Return the (X, Y) coordinate for the center point of the cell that contains the specified text.  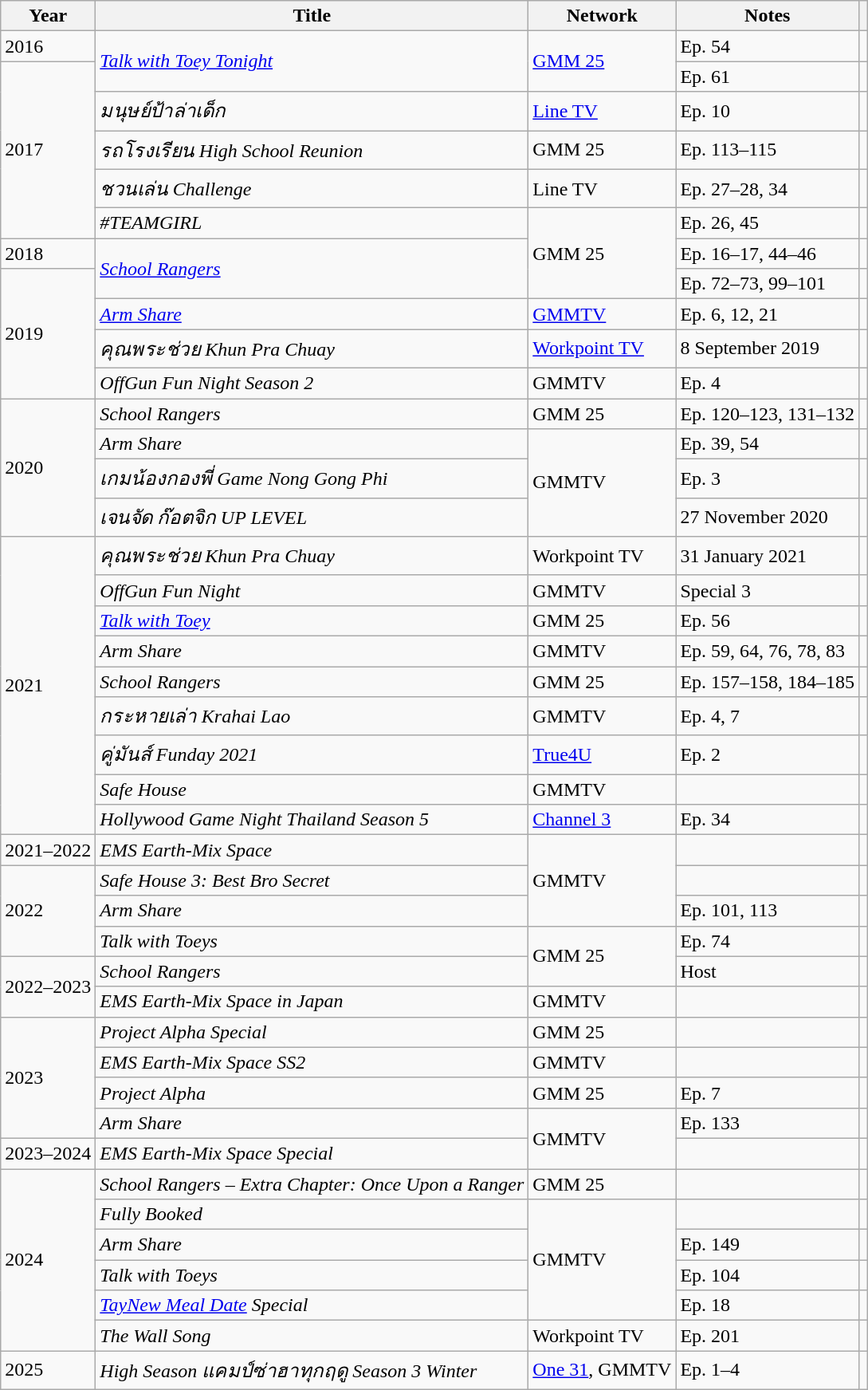
Ep. 72–73, 99–101 (768, 284)
High Season แคมป์ซ่าฮาทุกฤดู Season 3 Winter (312, 1370)
2025 (48, 1370)
OffGun Fun Night Season 2 (312, 383)
Ep. 54 (768, 46)
เกมน้องกองพี่ Game Nong Gong Phi (312, 478)
คู่มันส์ Funday 2021 (312, 754)
Title (312, 16)
Ep. 27–28, 34 (768, 188)
True4U (603, 754)
Talk with Toey (312, 620)
Ep. 61 (768, 77)
Ep. 157–158, 184–185 (768, 682)
EMS Earth-Mix Space Special (312, 1153)
27 November 2020 (768, 517)
Hollywood Game Night Thailand Season 5 (312, 820)
Safe House (312, 790)
2016 (48, 46)
Channel 3 (603, 820)
2023 (48, 1077)
EMS Earth-Mix Space in Japan (312, 1002)
OffGun Fun Night (312, 590)
EMS Earth-Mix Space (312, 850)
Year (48, 16)
Ep. 26, 45 (768, 223)
รถโรงเรียน High School Reunion (312, 150)
#TEAMGIRL (312, 223)
Project Alpha (312, 1093)
Notes (768, 16)
Ep. 59, 64, 76, 78, 83 (768, 651)
Ep. 201 (768, 1336)
Special 3 (768, 590)
Ep. 149 (768, 1245)
Ep. 101, 113 (768, 911)
Ep. 74 (768, 941)
2021–2022 (48, 850)
School Rangers – Extra Chapter: Once Upon a Ranger (312, 1184)
เจนจัด ก๊อตจิก UP LEVEL (312, 517)
2017 (48, 150)
กระหายเล่า Krahai Lao (312, 716)
31 January 2021 (768, 557)
EMS Earth-Mix Space SS2 (312, 1062)
2020 (48, 467)
มนุษย์ป้าล่าเด็ก (312, 112)
Ep. 34 (768, 820)
Ep. 2 (768, 754)
Ep. 6, 12, 21 (768, 314)
Ep. 56 (768, 620)
8 September 2019 (768, 349)
Ep. 4, 7 (768, 716)
2018 (48, 254)
2024 (48, 1260)
Ep. 39, 54 (768, 444)
Network (603, 16)
Project Alpha Special (312, 1032)
2022–2023 (48, 986)
2019 (48, 333)
Ep. 3 (768, 478)
Ep. 4 (768, 383)
Host (768, 971)
TayNew Meal Date Special (312, 1305)
Ep. 18 (768, 1305)
Talk with Toey Tonight (312, 61)
ชวนเล่น Challenge (312, 188)
Ep. 7 (768, 1093)
Ep. 133 (768, 1123)
Ep. 113–115 (768, 150)
Ep. 104 (768, 1275)
Fully Booked (312, 1215)
One 31, GMMTV (603, 1370)
Ep. 16–17, 44–46 (768, 254)
2021 (48, 686)
Ep. 10 (768, 112)
2022 (48, 911)
The Wall Song (312, 1336)
Safe House 3: Best Bro Secret (312, 880)
Ep. 1–4 (768, 1370)
2023–2024 (48, 1153)
Ep. 120–123, 131–132 (768, 414)
